Detect which cell encompasses the target text, then output its [x, y] center coordinate. 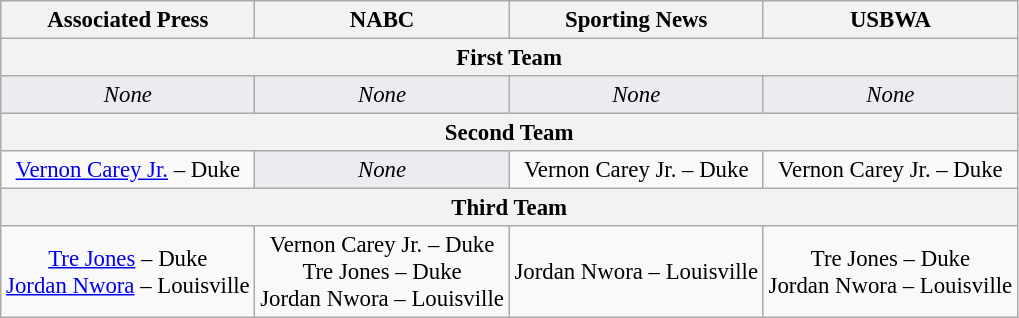
Jordan Nwora – Louisville [636, 272]
NABC [382, 20]
Associated Press [128, 20]
USBWA [890, 20]
Vernon Carey Jr. – DukeTre Jones – DukeJordan Nwora – Louisville [382, 272]
First Team [510, 58]
Third Team [510, 208]
Sporting News [636, 20]
Second Team [510, 133]
